Return [x, y] of the center of cell containing provided text 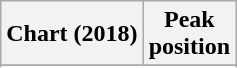
Chart (2018) [72, 34]
Peakposition [189, 34]
